Output the (X, Y) coordinate of the center of the cell containing the given text.  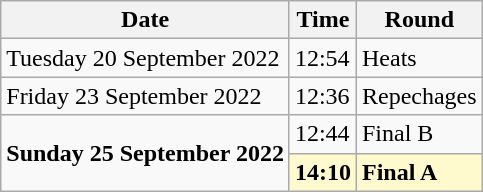
14:10 (322, 172)
Round (419, 20)
12:36 (322, 96)
Heats (419, 58)
Sunday 25 September 2022 (146, 153)
Date (146, 20)
Friday 23 September 2022 (146, 96)
12:44 (322, 134)
Final B (419, 134)
Repechages (419, 96)
Final A (419, 172)
12:54 (322, 58)
Tuesday 20 September 2022 (146, 58)
Time (322, 20)
